Output the [x, y] coordinate of the center of the cell containing the given text.  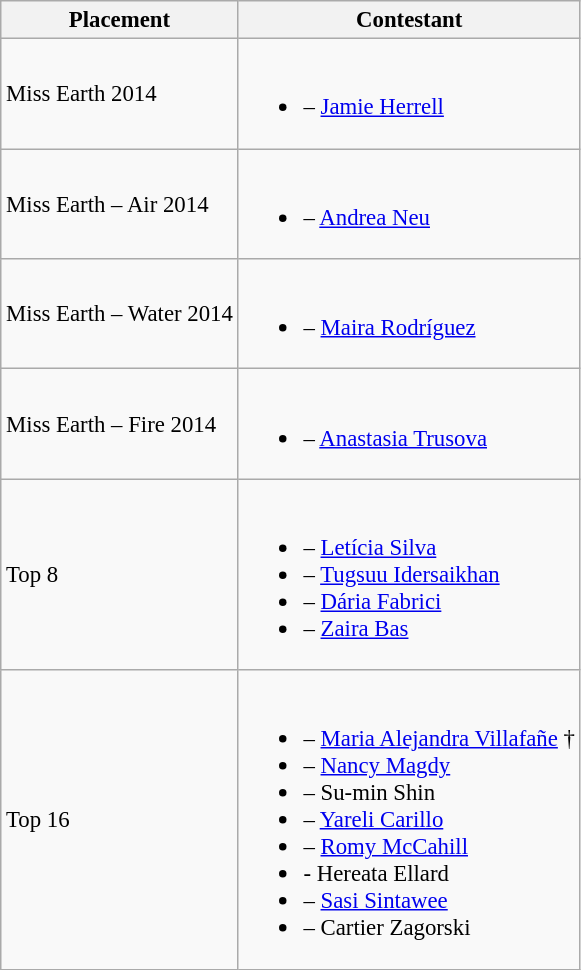
– Letícia Silva – Tugsuu Idersaikhan – Dária Fabrici – Zaira Bas [409, 574]
– Maira Rodríguez [409, 314]
Miss Earth – Air 2014 [120, 204]
Miss Earth 2014 [120, 94]
Contestant [409, 20]
– Anastasia Trusova [409, 424]
Top 8 [120, 574]
– Maria Alejandra Villafañe † – Nancy Magdy – Su-min Shin – Yareli Carillo – Romy McCahill - Hereata Ellard – Sasi Sintawee – Cartier Zagorski [409, 820]
Placement [120, 20]
Miss Earth – Water 2014 [120, 314]
Top 16 [120, 820]
– Andrea Neu [409, 204]
– Jamie Herrell [409, 94]
Miss Earth – Fire 2014 [120, 424]
